For the text-containing cell, return its midpoint in [X, Y] coordinate format. 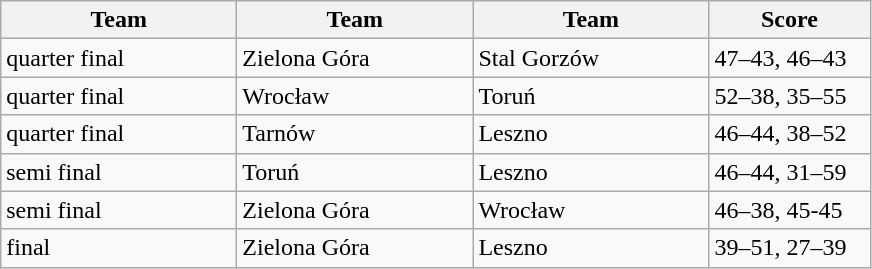
Tarnów [355, 134]
52–38, 35–55 [790, 96]
39–51, 27–39 [790, 248]
Stal Gorzów [591, 58]
46–44, 38–52 [790, 134]
46–38, 45-45 [790, 210]
46–44, 31–59 [790, 172]
Score [790, 20]
47–43, 46–43 [790, 58]
final [119, 248]
